Find where the given text appears and provide that cell's center as (x, y) coordinate. 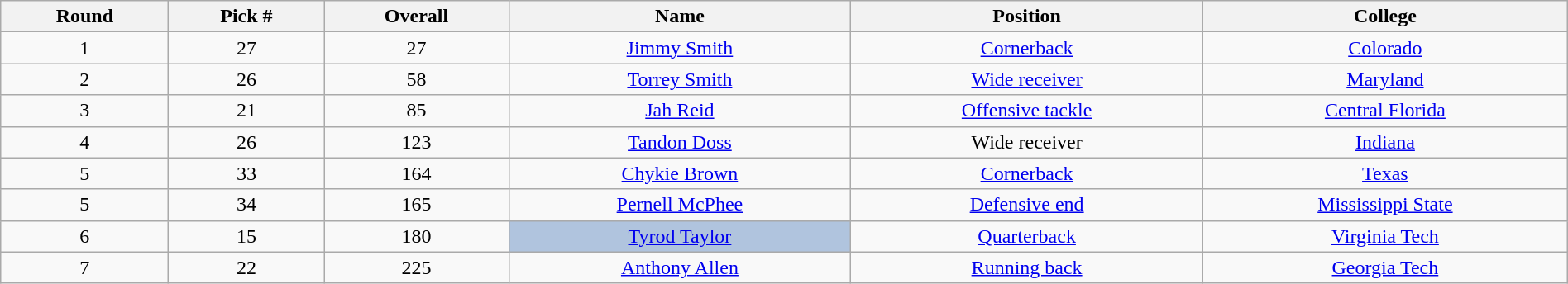
Defensive end (1027, 205)
Indiana (1386, 142)
Round (84, 17)
Colorado (1386, 48)
Position (1027, 17)
123 (417, 142)
Name (680, 17)
85 (417, 111)
Georgia Tech (1386, 267)
Running back (1027, 267)
15 (246, 236)
164 (417, 173)
7 (84, 267)
Pernell McPhee (680, 205)
Tyrod Taylor (680, 236)
Maryland (1386, 79)
Mississippi State (1386, 205)
225 (417, 267)
Chykie Brown (680, 173)
Texas (1386, 173)
4 (84, 142)
165 (417, 205)
Jah Reid (680, 111)
Pick # (246, 17)
180 (417, 236)
22 (246, 267)
Virginia Tech (1386, 236)
Central Florida (1386, 111)
2 (84, 79)
6 (84, 236)
58 (417, 79)
Overall (417, 17)
Jimmy Smith (680, 48)
Quarterback (1027, 236)
3 (84, 111)
Anthony Allen (680, 267)
1 (84, 48)
College (1386, 17)
Offensive tackle (1027, 111)
21 (246, 111)
33 (246, 173)
34 (246, 205)
Tandon Doss (680, 142)
Torrey Smith (680, 79)
